Provide the [X, Y] coordinate of the cell's center where the given text is located.  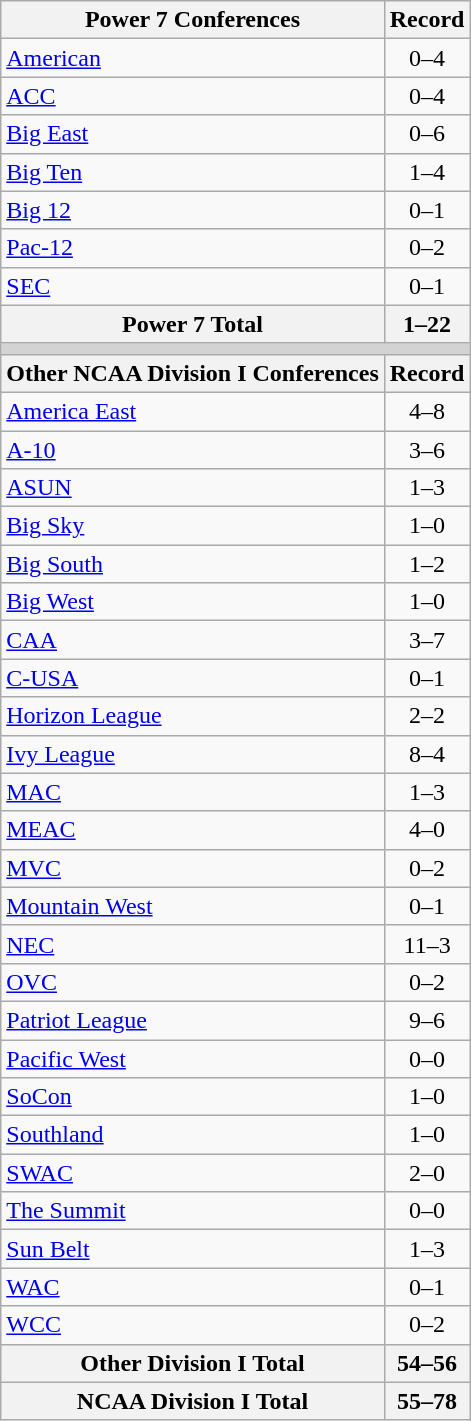
1–4 [427, 172]
Ivy League [193, 754]
11–3 [427, 944]
Big 12 [193, 210]
Other Division I Total [193, 1363]
0–6 [427, 134]
A-10 [193, 449]
C-USA [193, 678]
4–8 [427, 411]
ASUN [193, 488]
1–22 [427, 324]
Pac-12 [193, 248]
America East [193, 411]
4–0 [427, 830]
54–56 [427, 1363]
2–2 [427, 716]
SEC [193, 286]
Pacific West [193, 1059]
MAC [193, 792]
SWAC [193, 1173]
Big Ten [193, 172]
Power 7 Conferences [193, 20]
MEAC [193, 830]
Sun Belt [193, 1249]
3–7 [427, 640]
The Summit [193, 1211]
Big West [193, 602]
Mountain West [193, 906]
Power 7 Total [193, 324]
NEC [193, 944]
2–0 [427, 1173]
WAC [193, 1287]
CAA [193, 640]
Horizon League [193, 716]
8–4 [427, 754]
Big South [193, 564]
MVC [193, 868]
55–78 [427, 1401]
Patriot League [193, 1020]
Southland [193, 1135]
American [193, 58]
SoCon [193, 1097]
NCAA Division I Total [193, 1401]
Other NCAA Division I Conferences [193, 373]
Big East [193, 134]
3–6 [427, 449]
WCC [193, 1325]
9–6 [427, 1020]
ACC [193, 96]
OVC [193, 982]
1–2 [427, 564]
Big Sky [193, 526]
